Detect which cell encompasses the target text, then output its [X, Y] center coordinate. 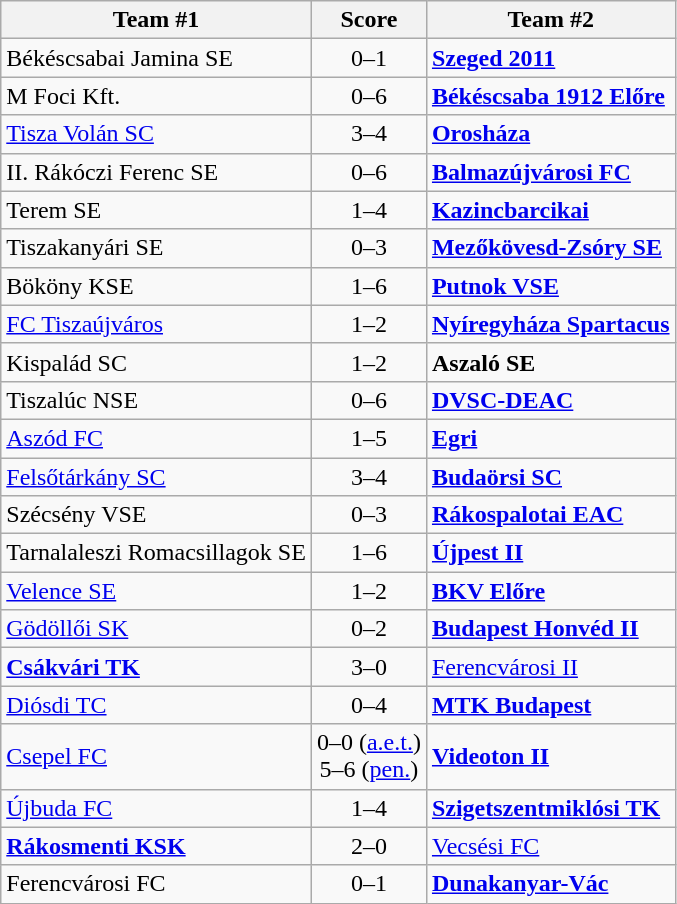
Balmazújvárosi FC [550, 172]
Score [368, 20]
Team #1 [156, 20]
M Foci Kft. [156, 96]
1–5 [368, 438]
Ferencvárosi FC [156, 884]
Aszaló SE [550, 362]
0–4 [368, 705]
Csepel FC [156, 756]
Kazincbarcikai [550, 210]
Újpest II [550, 553]
Putnok VSE [550, 286]
0–2 [368, 629]
Szeged 2011 [550, 58]
BKV Előre [550, 591]
Velence SE [156, 591]
Tiszalúc NSE [156, 400]
Tiszakanyári SE [156, 248]
Szigetszentmiklósi TK [550, 808]
3–0 [368, 667]
Békéscsabai Jamina SE [156, 58]
Tisza Volán SC [156, 134]
2–0 [368, 846]
Egri [550, 438]
Kispalád SC [156, 362]
Mezőkövesd-Zsóry SE [550, 248]
Ferencvárosi II [550, 667]
Csákvári TK [156, 667]
Budapest Honvéd II [550, 629]
Dunakanyar-Vác [550, 884]
MTK Budapest [550, 705]
Videoton II [550, 756]
Békéscsaba 1912 Előre [550, 96]
II. Rákóczi Ferenc SE [156, 172]
Terem SE [156, 210]
Tarnalaleszi Romacsillagok SE [156, 553]
Rákosmenti KSK [156, 846]
Nyíregyháza Spartacus [550, 324]
Budaörsi SC [550, 477]
Újbuda FC [156, 808]
Vecsési FC [550, 846]
Team #2 [550, 20]
Orosháza [550, 134]
DVSC-DEAC [550, 400]
0–0 (a.e.t.)5–6 (pen.) [368, 756]
Gödöllői SK [156, 629]
Bököny KSE [156, 286]
Felsőtárkány SC [156, 477]
Rákospalotai EAC [550, 515]
Aszód FC [156, 438]
Diósdi TC [156, 705]
FC Tiszaújváros [156, 324]
Szécsény VSE [156, 515]
